Detect which cell encompasses the target text, then output its [X, Y] center coordinate. 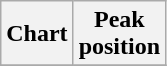
Peakposition [119, 34]
Chart [37, 34]
